Determine the (X, Y) coordinate at the center of the cell enclosing the given text.  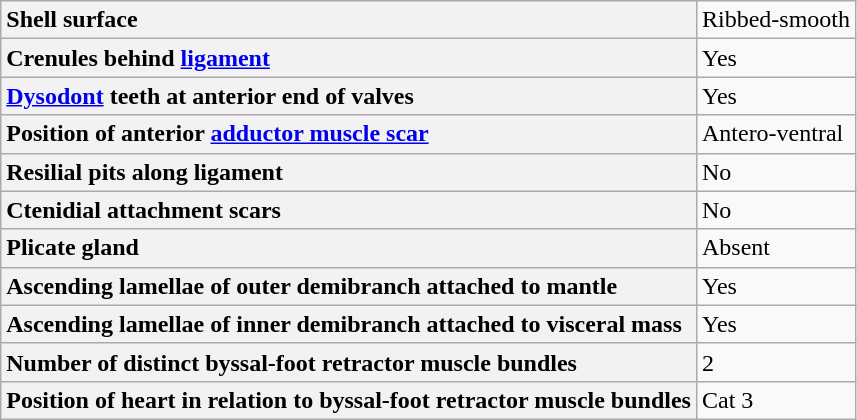
Cat 3 (776, 400)
Resilial pits along ligament (349, 172)
Plicate gland (349, 248)
Position of heart in relation to byssal-foot retractor muscle bundles (349, 400)
Dysodont teeth at anterior end of valves (349, 96)
Shell surface (349, 20)
Absent (776, 248)
Ascending lamellae of outer demibranch attached to mantle (349, 286)
Number of distinct byssal-foot retractor muscle bundles (349, 362)
Ctenidial attachment scars (349, 210)
Ascending lamellae of inner demibranch attached to visceral mass (349, 324)
Antero-ventral (776, 134)
2 (776, 362)
Ribbed-smooth (776, 20)
Crenules behind ligament (349, 58)
Position of anterior adductor muscle scar (349, 134)
